Return [X, Y] of the center of cell containing provided text 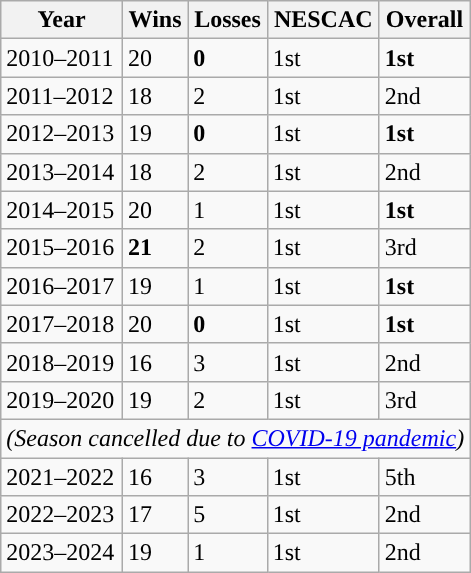
2023–2024 [62, 553]
5th [424, 477]
5 [228, 515]
Year [62, 20]
2014–2015 [62, 210]
NESCAC [323, 20]
Losses [228, 20]
2015–2016 [62, 248]
2011–2012 [62, 96]
17 [154, 515]
2021–2022 [62, 477]
2022–2023 [62, 515]
2019–2020 [62, 400]
2017–2018 [62, 324]
2012–2013 [62, 134]
Overall [424, 20]
2013–2014 [62, 172]
2010–2011 [62, 58]
(Season cancelled due to COVID-19 pandemic) [236, 438]
2016–2017 [62, 286]
Wins [154, 20]
2018–2019 [62, 362]
21 [154, 248]
